Detect which cell encompasses the target text, then output its [x, y] center coordinate. 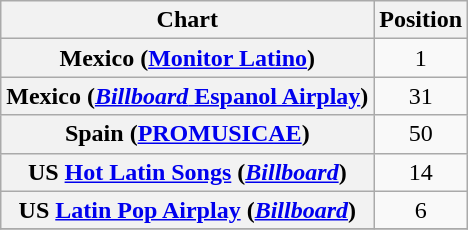
Spain (PROMUSICAE) [188, 134]
US Hot Latin Songs (Billboard) [188, 172]
Mexico (Billboard Espanol Airplay) [188, 96]
Chart [188, 20]
6 [421, 210]
1 [421, 58]
Mexico (Monitor Latino) [188, 58]
50 [421, 134]
14 [421, 172]
US Latin Pop Airplay (Billboard) [188, 210]
31 [421, 96]
Position [421, 20]
